Capture the cell that displays the provided text and extract its (X, Y) central coordinate. 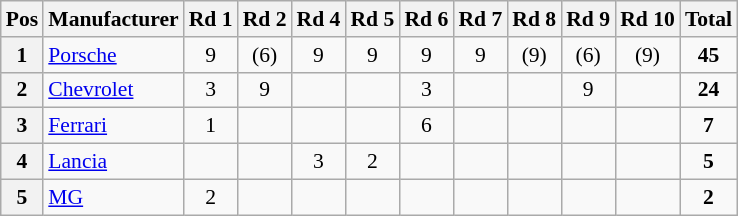
45 (708, 55)
Total (708, 19)
Rd 5 (372, 19)
Porsche (113, 55)
24 (708, 90)
Pos (22, 19)
MG (113, 197)
7 (708, 126)
Rd 9 (588, 19)
Rd 10 (648, 19)
Rd 6 (426, 19)
Lancia (113, 162)
Manufacturer (113, 19)
Rd 8 (534, 19)
Rd 7 (480, 19)
Rd 1 (211, 19)
Rd 2 (265, 19)
6 (426, 126)
4 (22, 162)
Chevrolet (113, 90)
Rd 4 (319, 19)
Ferrari (113, 126)
